Locate the cell with the specified text and output its (X, Y) center coordinate. 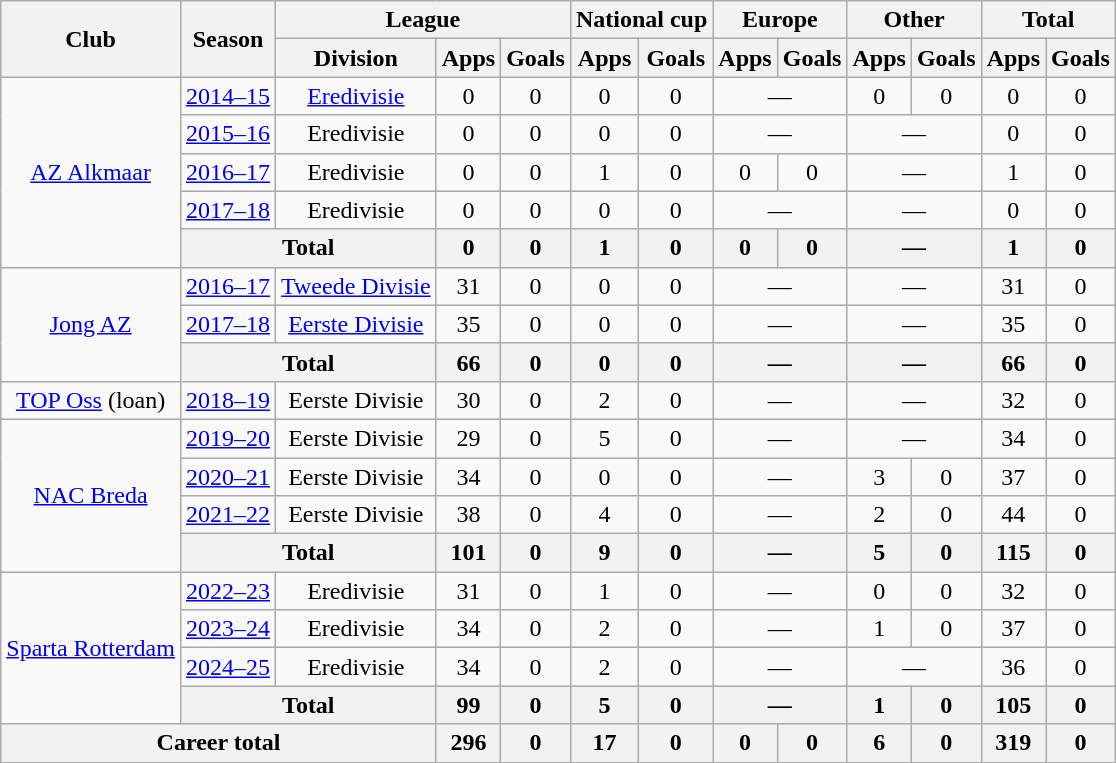
Division (356, 58)
NAC Breda (91, 495)
Tweede Divisie (356, 286)
AZ Alkmaar (91, 172)
Other (914, 20)
Club (91, 39)
29 (468, 438)
Career total (218, 743)
2014–15 (228, 96)
2023–24 (228, 629)
30 (468, 400)
296 (468, 743)
6 (879, 743)
2018–19 (228, 400)
319 (1013, 743)
TOP Oss (loan) (91, 400)
3 (879, 477)
2019–20 (228, 438)
2022–23 (228, 591)
36 (1013, 667)
38 (468, 515)
105 (1013, 705)
4 (604, 515)
101 (468, 553)
99 (468, 705)
Sparta Rotterdam (91, 648)
Season (228, 39)
League (424, 20)
115 (1013, 553)
2015–16 (228, 134)
National cup (641, 20)
2021–22 (228, 515)
9 (604, 553)
2024–25 (228, 667)
2020–21 (228, 477)
Jong AZ (91, 324)
17 (604, 743)
Europe (780, 20)
44 (1013, 515)
